Extract the (X, Y) coordinate from the center of the cell holding the provided text.  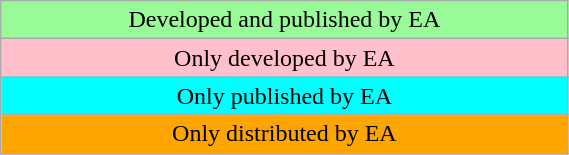
Only developed by EA (284, 58)
Only published by EA (284, 96)
Only distributed by EA (284, 134)
Developed and published by EA (284, 20)
